Search for the cell housing the specified text and yield its (x, y) center coordinate. 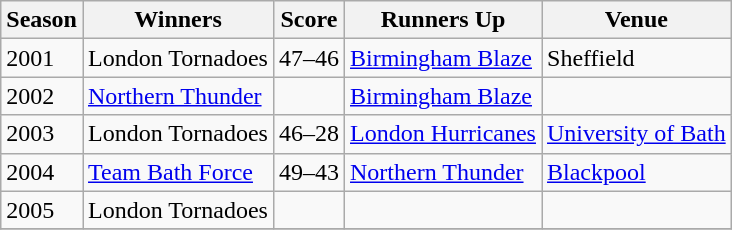
47–46 (308, 58)
Season (42, 20)
2003 (42, 134)
Runners Up (442, 20)
Blackpool (637, 172)
Venue (637, 20)
Score (308, 20)
46–28 (308, 134)
London Hurricanes (442, 134)
2001 (42, 58)
Winners (178, 20)
2002 (42, 96)
Team Bath Force (178, 172)
University of Bath (637, 134)
2004 (42, 172)
Sheffield (637, 58)
2005 (42, 210)
49–43 (308, 172)
